Return [X, Y] of the center of cell containing provided text 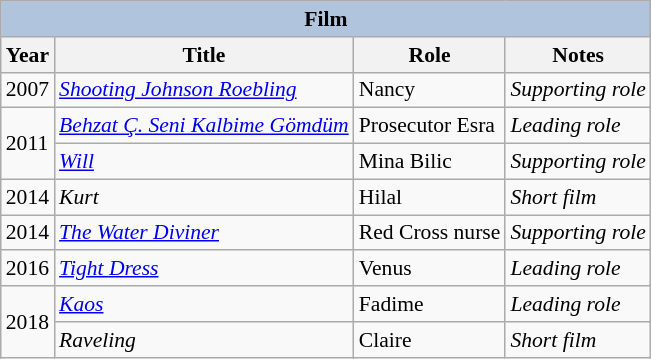
Venus [430, 269]
Role [430, 55]
Tight Dress [204, 269]
Film [326, 19]
2018 [28, 322]
Shooting Johnson Roebling [204, 90]
Nancy [430, 90]
2007 [28, 90]
Claire [430, 340]
Mina Bilic [430, 162]
Will [204, 162]
Year [28, 55]
Behzat Ç. Seni Kalbime Gömdüm [204, 126]
Fadime [430, 304]
Prosecutor Esra [430, 126]
Title [204, 55]
Hilal [430, 197]
Kaos [204, 304]
Notes [578, 55]
The Water Diviner [204, 233]
2016 [28, 269]
Raveling [204, 340]
2011 [28, 144]
Red Cross nurse [430, 233]
Kurt [204, 197]
